Extract the (x, y) coordinate from the center of the cell holding the provided text.  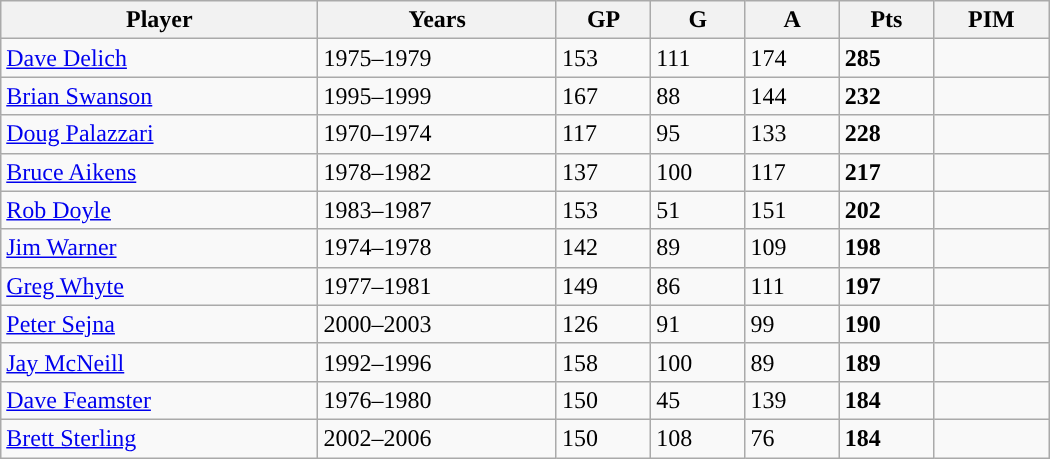
Jim Warner (160, 248)
Brett Sterling (160, 438)
189 (886, 362)
198 (886, 248)
167 (603, 96)
1970–1974 (437, 134)
1974–1978 (437, 248)
1976–1980 (437, 400)
Rob Doyle (160, 210)
1992–1996 (437, 362)
99 (792, 324)
1983–1987 (437, 210)
1978–1982 (437, 172)
Dave Feamster (160, 400)
108 (698, 438)
GP (603, 20)
51 (698, 210)
190 (886, 324)
Bruce Aikens (160, 172)
Pts (886, 20)
109 (792, 248)
Years (437, 20)
45 (698, 400)
Peter Sejna (160, 324)
202 (886, 210)
Jay McNeill (160, 362)
Doug Palazzari (160, 134)
1975–1979 (437, 58)
149 (603, 286)
126 (603, 324)
151 (792, 210)
144 (792, 96)
139 (792, 400)
197 (886, 286)
232 (886, 96)
Dave Delich (160, 58)
174 (792, 58)
158 (603, 362)
Brian Swanson (160, 96)
142 (603, 248)
228 (886, 134)
86 (698, 286)
A (792, 20)
91 (698, 324)
1977–1981 (437, 286)
2002–2006 (437, 438)
217 (886, 172)
PIM (992, 20)
88 (698, 96)
76 (792, 438)
Greg Whyte (160, 286)
95 (698, 134)
2000–2003 (437, 324)
285 (886, 58)
Player (160, 20)
137 (603, 172)
133 (792, 134)
G (698, 20)
1995–1999 (437, 96)
